Identify which cell holds the provided text, then report its (X, Y) central coordinate. 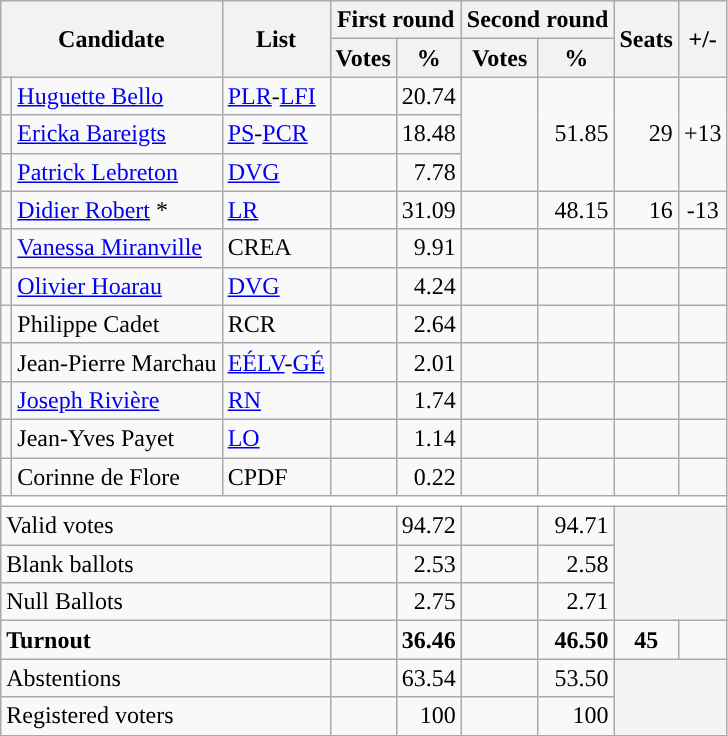
7.78 (428, 172)
RCR (276, 324)
Abstentions (166, 678)
First round (396, 20)
Patrick Lebreton (117, 172)
31.09 (428, 210)
Blank ballots (166, 564)
Vanessa Miranville (117, 248)
LR (276, 210)
2.58 (576, 564)
2.01 (428, 362)
Philippe Cadet (117, 324)
2.64 (428, 324)
Turnout (166, 640)
Valid votes (166, 526)
2.53 (428, 564)
CREA (276, 248)
1.74 (428, 400)
Olivier Hoarau (117, 286)
16 (646, 210)
Candidate (112, 39)
51.85 (576, 134)
29 (646, 134)
46.50 (576, 640)
PLR-LFI (276, 96)
+13 (702, 134)
94.72 (428, 526)
0.22 (428, 477)
EÉLV-GÉ (276, 362)
PS-PCR (276, 134)
18.48 (428, 134)
9.91 (428, 248)
Seats (646, 39)
2.75 (428, 602)
RN (276, 400)
1.14 (428, 438)
4.24 (428, 286)
Registered voters (166, 716)
Joseph Rivière (117, 400)
Jean-Pierre Marchau (117, 362)
36.46 (428, 640)
+/- (702, 39)
-13 (702, 210)
Jean-Yves Payet (117, 438)
63.54 (428, 678)
LO (276, 438)
Corinne de Flore (117, 477)
45 (646, 640)
94.71 (576, 526)
48.15 (576, 210)
CPDF (276, 477)
53.50 (576, 678)
20.74 (428, 96)
List (276, 39)
2.71 (576, 602)
Huguette Bello (117, 96)
Null Ballots (166, 602)
Ericka Bareigts (117, 134)
Second round (538, 20)
Didier Robert * (117, 210)
